Provide the (X, Y) coordinate of the cell's center where the given text is located.  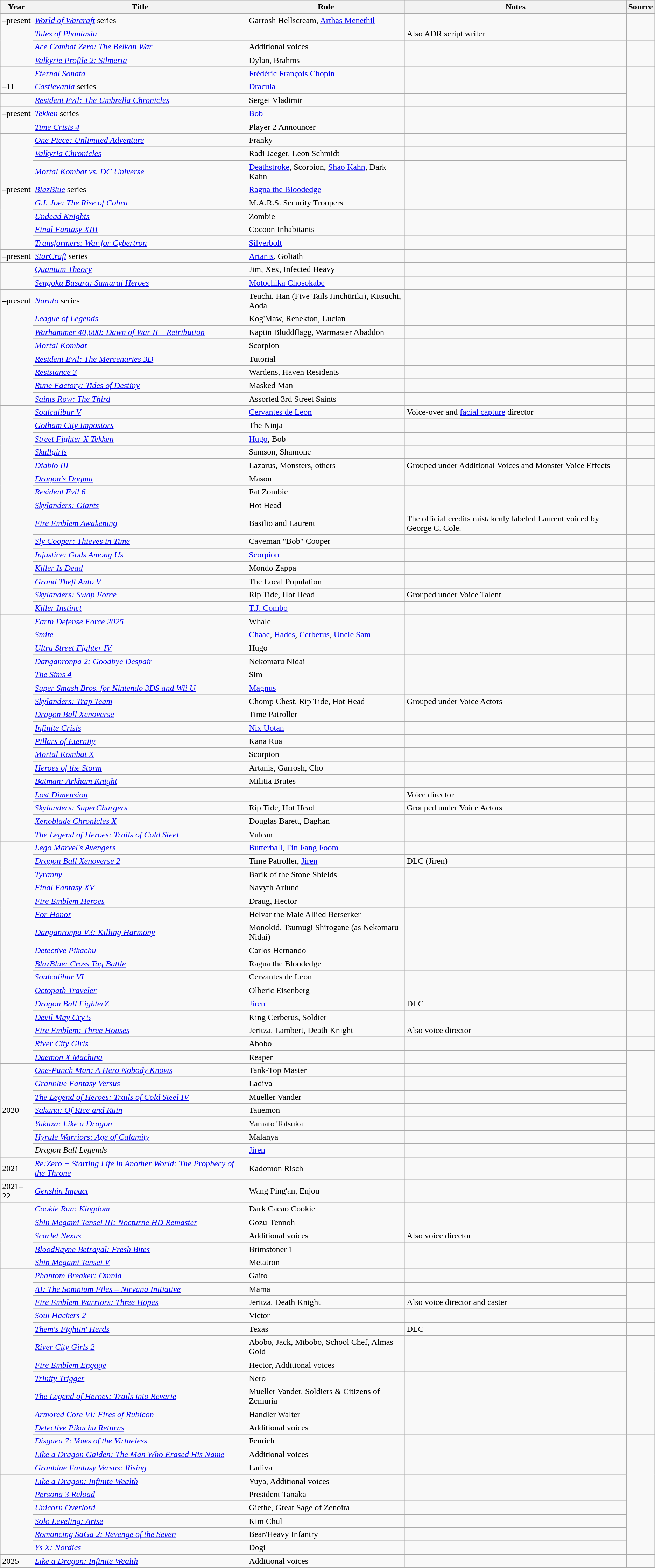
Hugo (326, 648)
Shin Megami Tensei III: Nocturne HD Remaster (140, 1222)
World of Warcraft series (140, 20)
Pillars of Eternity (140, 741)
Killer Instinct (140, 608)
The Local Population (326, 581)
Bear/Heavy Infantry (326, 1534)
Lazarus, Monsters, others (326, 465)
Final Fantasy XIII (140, 230)
Magnus (326, 688)
Tekken series (140, 113)
Barik of the Stone Shields (326, 874)
Tales of Phantasia (140, 34)
Resident Evil: The Mercenaries 3D (140, 359)
Also ADR script writer (516, 34)
Fire Emblem: Three Houses (140, 1030)
Earth Defense Force 2025 (140, 621)
Lego Marvel's Avengers (140, 848)
The official credits mistakenly labeled Laurent voiced by George C. Cole. (516, 523)
Grand Theft Auto V (140, 581)
Skullgirls (140, 452)
Transformers: War for Cybertron (140, 243)
T.J. Combo (326, 608)
Dogi (326, 1548)
Motochika Chosokabe (326, 283)
BlazBlue series (140, 190)
The Legend of Heroes: Trails of Cold Steel IV (140, 1097)
King Cerberus, Soldier (326, 1017)
Victor (326, 1316)
Batman: Arkham Knight (140, 781)
Naruto series (140, 301)
Hugo, Bob (326, 439)
Like a Dragon Gaiden: The Man Who Erased His Name (140, 1454)
Draug, Hector (326, 901)
Heroes of the Storm (140, 768)
Tyranny (140, 874)
Sly Cooper: Thieves in Time (140, 541)
Title (140, 7)
Helvar the Male Allied Berserker (326, 914)
Vulcan (326, 835)
Fire Emblem Awakening (140, 523)
Source (640, 7)
Super Smash Bros. for Nintendo 3DS and Wii U (140, 688)
Deathstroke, Scorpion, Shao Kahn, Dark Kahn (326, 171)
Militia Brutes (326, 781)
Dragon Ball Xenoverse 2 (140, 861)
Whale (326, 621)
Player 2 Announcer (326, 127)
Caveman "Bob" Cooper (326, 541)
Gaito (326, 1275)
Olberic Eisenberg (326, 990)
Gozu-Tennoh (326, 1222)
Skylanders: SuperChargers (140, 808)
Rune Factory: Tides of Destiny (140, 385)
Mason (326, 479)
One-Punch Man: A Hero Nobody Knows (140, 1070)
2021–22 (17, 1191)
Daemon X Machina (140, 1057)
Disgaea 7: Vows of the Virtueless (140, 1441)
Mortal Kombat vs. DC Universe (140, 171)
Genshin Impact (140, 1191)
Handler Walter (326, 1414)
Jim, Xex, Infected Heavy (326, 269)
Frédéric François Chopin (326, 73)
Fire Emblem Warriors: Three Hopes (140, 1302)
Dragon Ball FighterZ (140, 1004)
Smite (140, 635)
AI: The Somnium Files – Nirvana Initiative (140, 1289)
Also voice director and caster (516, 1302)
Danganronpa 2: Goodbye Despair (140, 661)
Reaper (326, 1057)
Gotham City Impostors (140, 426)
Mortal Kombat (140, 345)
Resistance 3 (140, 372)
Voice-over and facial capture director (516, 412)
Mueller Vander, Soldiers & Citizens of Zemuria (326, 1396)
StarCraft series (140, 256)
Teuchi, Han (Five Tails Jinchūriki), Kitsuchi, Aoda (326, 301)
River City Girls 2 (140, 1347)
Warhammer 40,000: Dawn of War II – Retribution (140, 332)
2021 (17, 1168)
Xenoblade Chronicles X (140, 821)
Butterball, Fin Fang Foom (326, 848)
Monokid, Tsumugi Shirogane (as Nekomaru Nidai) (326, 932)
The Sims 4 (140, 675)
Kana Rua (326, 741)
Abobo (326, 1043)
Trinity Trigger (140, 1378)
Fat Zombie (326, 492)
Mueller Vander (326, 1097)
Wardens, Haven Residents (326, 372)
Skylanders: Giants (140, 505)
Persona 3 Reload (140, 1494)
Yuya, Additional voices (326, 1481)
Navyth Arlund (326, 888)
Solo Leveling: Arise (140, 1521)
Hector, Additional voices (326, 1365)
Dylan, Brahms (326, 60)
Assorted 3rd Street Saints (326, 399)
Soul Hackers 2 (140, 1316)
Cookie Run: Kingdom (140, 1209)
Basilio and Laurent (326, 523)
Soulcalibur VI (140, 977)
Grouped under Voice Talent (516, 595)
Bob (326, 113)
Douglas Barett, Daghan (326, 821)
Notes (516, 7)
–11 (17, 87)
Unicorn Overlord (140, 1507)
Garrosh Hellscream, Arthas Menethil (326, 20)
Quantum Theory (140, 269)
Lost Dimension (140, 794)
Dark Cacao Cookie (326, 1209)
Danganronpa V3: Killing Harmony (140, 932)
Resident Evil: The Umbrella Chronicles (140, 100)
Time Patroller, Jiren (326, 861)
Giethe, Great Sage of Zenoira (326, 1507)
Devil May Cry 5 (140, 1017)
The Ninja (326, 426)
M.A.R.S. Security Troopers (326, 203)
Soulcalibur V (140, 412)
Skylanders: Trap Team (140, 701)
Nix Uotan (326, 728)
Shin Megami Tensei V (140, 1262)
Re:Zero − Starting Life in Another World: The Prophecy of the Throne (140, 1168)
The Legend of Heroes: Trails of Cold Steel (140, 835)
2025 (17, 1561)
BlazBlue: Cross Tag Battle (140, 964)
Dragon Ball Xenoverse (140, 715)
League of Legends (140, 319)
Street Fighter X Tekken (140, 439)
Saints Row: The Third (140, 399)
Hot Head (326, 505)
Jeritza, Death Knight (326, 1302)
Abobo, Jack, Mibobo, School Chef, Almas Gold (326, 1347)
For Honor (140, 914)
Fire Emblem Heroes (140, 901)
DLC (Jiren) (516, 861)
President Tanaka (326, 1494)
Sim (326, 675)
Tank-Top Master (326, 1070)
Samson, Shamone (326, 452)
Zombie (326, 216)
Fire Emblem Engage (140, 1365)
Chaac, Hades, Cerberus, Uncle Sam (326, 635)
Mondo Zappa (326, 568)
Brimstoner 1 (326, 1249)
Nekomaru Nidai (326, 661)
Granblue Fantasy Versus (140, 1084)
Infinite Crisis (140, 728)
Tauemon (326, 1110)
Kim Chul (326, 1521)
Year (17, 7)
Ace Combat Zero: The Belkan War (140, 47)
Injustice: Gods Among Us (140, 555)
One Piece: Unlimited Adventure (140, 140)
Mama (326, 1289)
Dracula (326, 87)
Octopath Traveler (140, 990)
Hyrule Warriors: Age of Calamity (140, 1137)
Masked Man (326, 385)
Malanya (326, 1137)
Tutorial (326, 359)
Mortal Kombat X (140, 754)
Nero (326, 1378)
Castlevania series (140, 87)
Carlos Hernando (326, 950)
Radi Jaeger, Leon Schmidt (326, 153)
Kog'Maw, Renekton, Lucian (326, 319)
Granblue Fantasy Versus: Rising (140, 1468)
River City Girls (140, 1043)
Ys X: Nordics (140, 1548)
Artanis, Goliath (326, 256)
Kadomon Risch (326, 1168)
Metatron (326, 1262)
Wang Ping'an, Enjou (326, 1191)
2020 (17, 1110)
Diablo III (140, 465)
Ultra Street Fighter IV (140, 648)
Sergei Vladimir (326, 100)
Killer Is Dead (140, 568)
The Legend of Heroes: Trails into Reverie (140, 1396)
Dragon Ball Legends (140, 1150)
Armored Core VI: Fires of Rubicon (140, 1414)
Detective Pikachu (140, 950)
Dragon's Dogma (140, 479)
Artanis, Garrosh, Cho (326, 768)
Cocoon Inhabitants (326, 230)
Phantom Breaker: Omnia (140, 1275)
Voice director (516, 794)
Kaptin Bluddflagg, Warmaster Abaddon (326, 332)
Valkyria Chronicles (140, 153)
Chomp Chest, Rip Tide, Hot Head (326, 701)
Time Crisis 4 (140, 127)
Jeritza, Lambert, Death Knight (326, 1030)
Yamato Totsuka (326, 1124)
Silverbolt (326, 243)
G.I. Joe: The Rise of Cobra (140, 203)
Grouped under Additional Voices and Monster Voice Effects (516, 465)
Valkyrie Profile 2: Silmeria (140, 60)
Skylanders: Swap Force (140, 595)
Role (326, 7)
Franky (326, 140)
Eternal Sonata (140, 73)
Sengoku Basara: Samurai Heroes (140, 283)
Romancing SaGa 2: Revenge of the Seven (140, 1534)
Sakuna: Of Rice and Ruin (140, 1110)
Detective Pikachu Returns (140, 1428)
Them's Fightin' Herds (140, 1329)
Final Fantasy XV (140, 888)
Fenrich (326, 1441)
Texas (326, 1329)
Yakuza: Like a Dragon (140, 1124)
BloodRayne Betrayal: Fresh Bites (140, 1249)
Undead Knights (140, 216)
Scarlet Nexus (140, 1236)
Resident Evil 6 (140, 492)
Time Patroller (326, 715)
